Find where the given text appears and provide that cell's center as [x, y] coordinate. 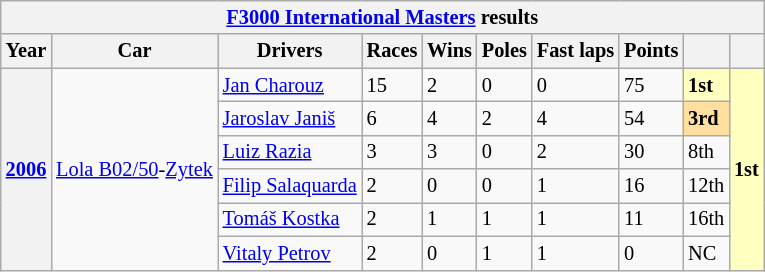
Poles [504, 51]
3rd [706, 118]
Points [651, 51]
11 [651, 219]
8th [706, 152]
2006 [26, 169]
Tomáš Kostka [290, 219]
Year [26, 51]
Jaroslav Janiš [290, 118]
Filip Salaquarda [290, 186]
Car [134, 51]
15 [392, 85]
Fast laps [576, 51]
Luiz Razia [290, 152]
16 [651, 186]
NC [706, 253]
6 [392, 118]
12th [706, 186]
54 [651, 118]
Lola B02/50-Zytek [134, 169]
Vitaly Petrov [290, 253]
Jan Charouz [290, 85]
16th [706, 219]
Wins [450, 51]
30 [651, 152]
75 [651, 85]
Races [392, 51]
Drivers [290, 51]
F3000 International Masters results [382, 17]
